Determine the (X, Y) coordinate at the center of the cell enclosing the given text.  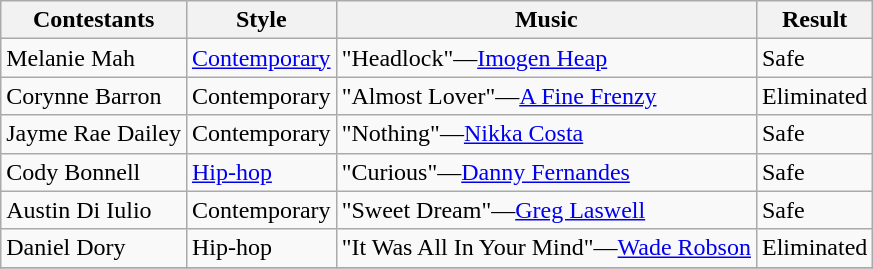
"Nothing"—Nikka Costa (546, 134)
Melanie Mah (94, 58)
Style (261, 20)
Result (814, 20)
"It Was All In Your Mind"—Wade Robson (546, 248)
"Headlock"—Imogen Heap (546, 58)
Corynne Barron (94, 96)
"Sweet Dream"—Greg Laswell (546, 210)
Cody Bonnell (94, 172)
Daniel Dory (94, 248)
"Almost Lover"—A Fine Frenzy (546, 96)
Contestants (94, 20)
Jayme Rae Dailey (94, 134)
Music (546, 20)
"Curious"—Danny Fernandes (546, 172)
Austin Di Iulio (94, 210)
